Return [X, Y] of the center of cell containing provided text 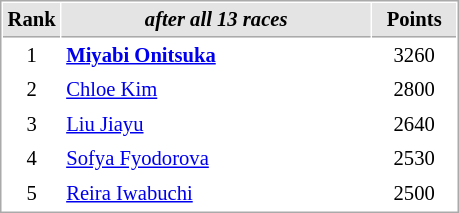
Reira Iwabuchi [216, 194]
2 [32, 90]
Sofya Fyodorova [216, 158]
5 [32, 194]
1 [32, 56]
Chloe Kim [216, 90]
3260 [414, 56]
Points [414, 20]
4 [32, 158]
2640 [414, 124]
after all 13 races [216, 20]
Rank [32, 20]
2500 [414, 194]
2530 [414, 158]
2800 [414, 90]
Liu Jiayu [216, 124]
Miyabi Onitsuka [216, 56]
3 [32, 124]
